Find where the given text appears and provide that cell's center as (X, Y) coordinate. 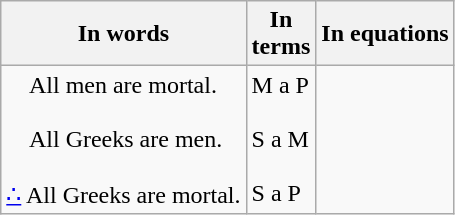
All men are mortal. All Greeks are men.∴ All Greeks are mortal. (124, 140)
In words (124, 34)
M a PS a MS a P (281, 140)
In equations (385, 34)
In terms (281, 34)
